Locate the cell with the specified text and output its [X, Y] center coordinate. 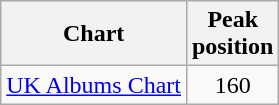
160 [232, 85]
Chart [94, 34]
UK Albums Chart [94, 85]
Peakposition [232, 34]
